Output the [X, Y] coordinate of the center of the cell containing the given text.  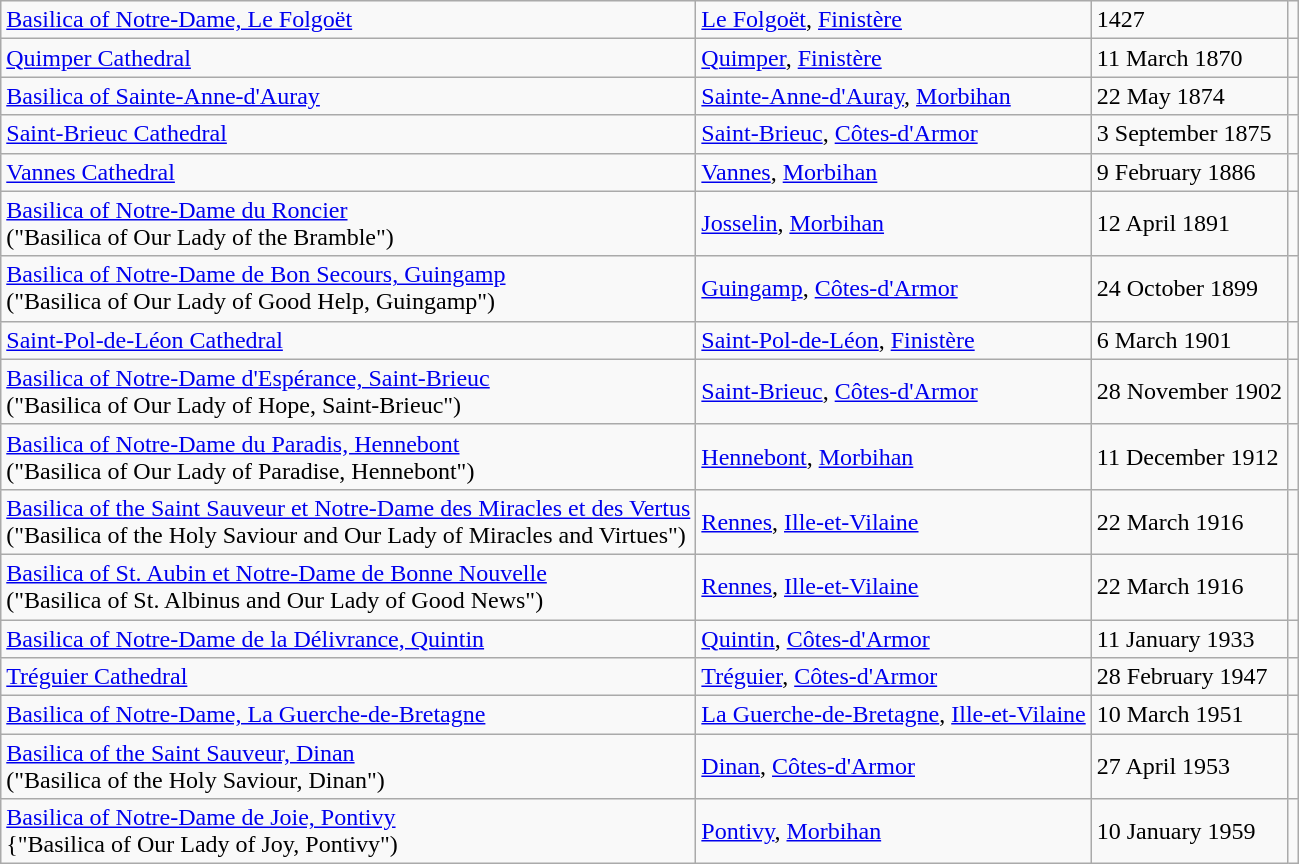
Quimper, Finistère [894, 58]
Basilica of Sainte-Anne-d'Auray [348, 96]
11 March 1870 [1189, 58]
11 January 1933 [1189, 639]
28 November 1902 [1189, 392]
Tréguier Cathedral [348, 677]
Basilica of Notre-Dame, La Guerche-de-Bretagne [348, 715]
Quintin, Côtes-d'Armor [894, 639]
Basilica of Notre-Dame du Paradis, Hennebont("Basilica of Our Lady of Paradise, Hennebont") [348, 456]
Quimper Cathedral [348, 58]
Basilica of St. Aubin et Notre-Dame de Bonne Nouvelle("Basilica of St. Albinus and Our Lady of Good News") [348, 586]
22 May 1874 [1189, 96]
12 April 1891 [1189, 224]
La Guerche-de-Bretagne, Ille-et-Vilaine [894, 715]
Basilica of the Saint Sauveur, Dinan("Basilica of the Holy Saviour, Dinan") [348, 766]
Basilica of Notre-Dame de Bon Secours, Guingamp("Basilica of Our Lady of Good Help, Guingamp") [348, 288]
9 February 1886 [1189, 172]
28 February 1947 [1189, 677]
Pontivy, Morbihan [894, 832]
Hennebont, Morbihan [894, 456]
10 January 1959 [1189, 832]
Basilica of Notre-Dame du Roncier("Basilica of Our Lady of the Bramble") [348, 224]
Le Folgoët, Finistère [894, 20]
Basilica of Notre-Dame de Joie, Pontivy{"Basilica of Our Lady of Joy, Pontivy") [348, 832]
Basilica of Notre-Dame de la Délivrance, Quintin [348, 639]
Dinan, Côtes-d'Armor [894, 766]
10 March 1951 [1189, 715]
Josselin, Morbihan [894, 224]
Tréguier, Côtes-d'Armor [894, 677]
Saint-Pol-de-Léon, Finistère [894, 340]
Vannes, Morbihan [894, 172]
Basilica of Notre-Dame d'Espérance, Saint-Brieuc("Basilica of Our Lady of Hope, Saint-Brieuc") [348, 392]
Vannes Cathedral [348, 172]
Guingamp, Côtes-d'Armor [894, 288]
Saint-Brieuc Cathedral [348, 134]
6 March 1901 [1189, 340]
Basilica of Notre-Dame, Le Folgoët [348, 20]
24 October 1899 [1189, 288]
Saint-Pol-de-Léon Cathedral [348, 340]
Sainte-Anne-d'Auray, Morbihan [894, 96]
1427 [1189, 20]
11 December 1912 [1189, 456]
3 September 1875 [1189, 134]
27 April 1953 [1189, 766]
Basilica of the Saint Sauveur et Notre-Dame des Miracles et des Vertus("Basilica of the Holy Saviour and Our Lady of Miracles and Virtues") [348, 522]
